Output the (x, y) coordinate of the center of the cell containing the given text.  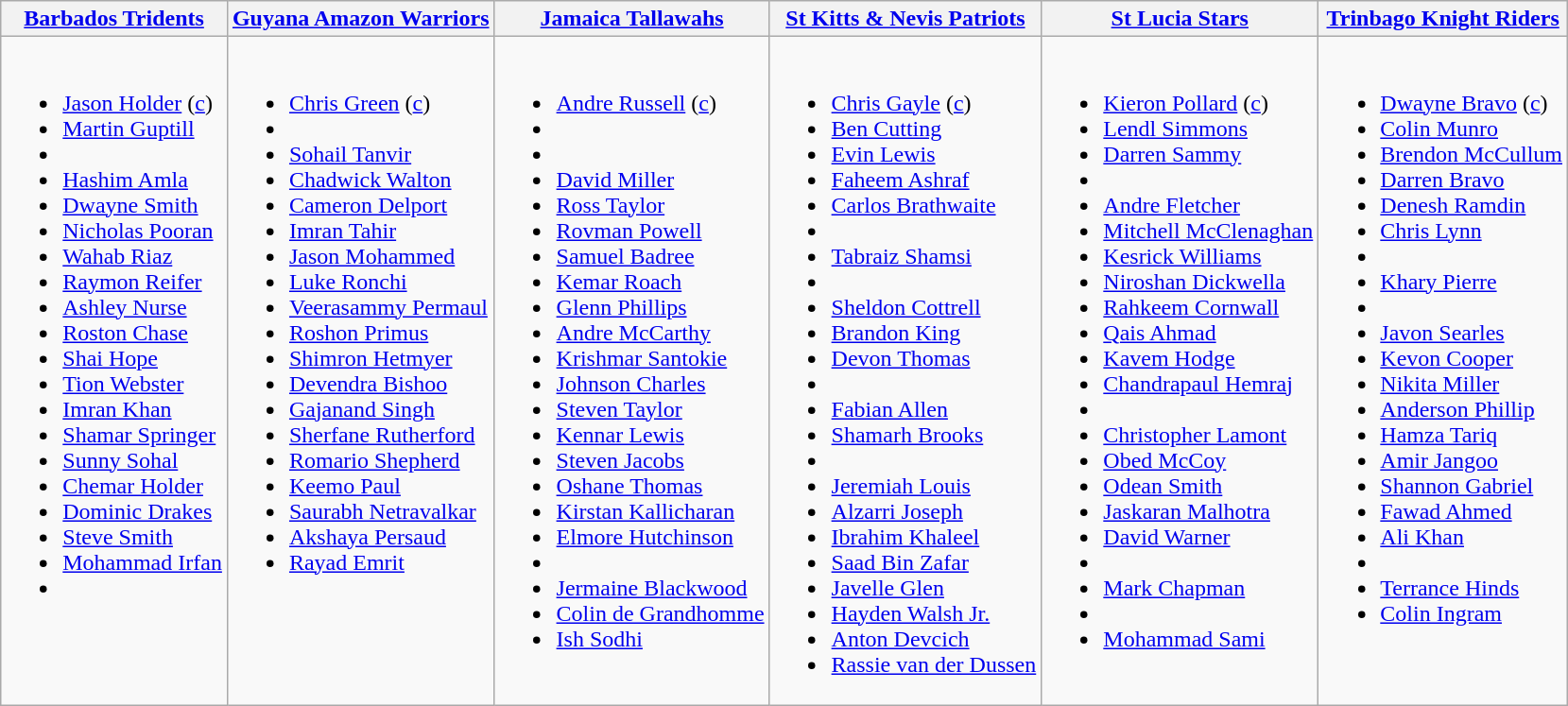
Jamaica Tallawahs (631, 19)
Guyana Amazon Warriors (361, 19)
St Kitts & Nevis Patriots (905, 19)
Trinbago Knight Riders (1443, 19)
St Lucia Stars (1180, 19)
Barbados Tridents (114, 19)
